For the text-containing cell, return its midpoint in (X, Y) coordinate format. 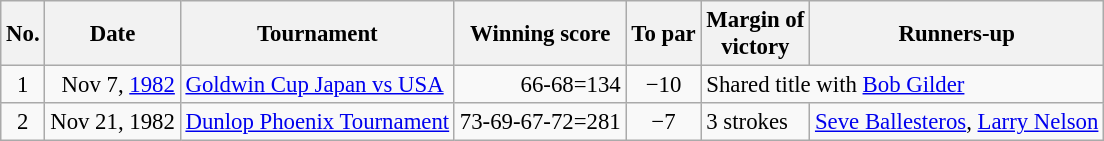
73-69-67-72=281 (540, 122)
Runners-up (957, 34)
Margin ofvictory (756, 34)
Dunlop Phoenix Tournament (317, 122)
To par (664, 34)
3 strokes (756, 122)
−7 (664, 122)
Date (112, 34)
1 (23, 85)
Shared title with Bob Gilder (902, 85)
Nov 21, 1982 (112, 122)
2 (23, 122)
Tournament (317, 34)
66-68=134 (540, 85)
Goldwin Cup Japan vs USA (317, 85)
No. (23, 34)
−10 (664, 85)
Winning score (540, 34)
Seve Ballesteros, Larry Nelson (957, 122)
Nov 7, 1982 (112, 85)
